Provide the [X, Y] coordinate of the cell's center where the given text is located.  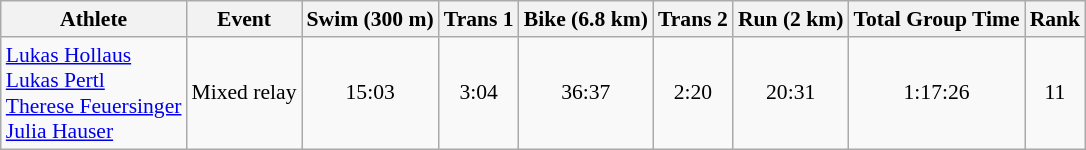
2:20 [693, 93]
Trans 2 [693, 19]
Athlete [94, 19]
Lukas HollausLukas PertlTherese FeuersingerJulia Hauser [94, 93]
Swim (300 m) [370, 19]
1:17:26 [937, 93]
Trans 1 [479, 19]
Rank [1056, 19]
15:03 [370, 93]
Total Group Time [937, 19]
Mixed relay [244, 93]
Run (2 km) [791, 19]
11 [1056, 93]
36:37 [586, 93]
3:04 [479, 93]
Event [244, 19]
20:31 [791, 93]
Bike (6.8 km) [586, 19]
